Detect which cell encompasses the target text, then output its (x, y) center coordinate. 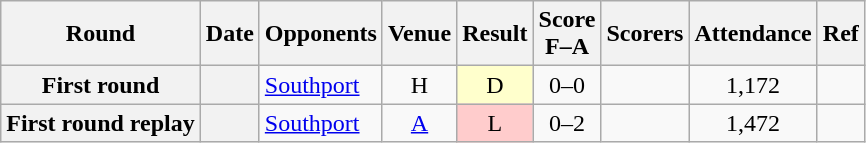
Opponents (320, 34)
H (419, 85)
Attendance (753, 34)
Date (230, 34)
Scorers (645, 34)
ScoreF–A (567, 34)
1,472 (753, 123)
First round replay (101, 123)
1,172 (753, 85)
A (419, 123)
Venue (419, 34)
Ref (840, 34)
0–0 (567, 85)
0–2 (567, 123)
Round (101, 34)
Result (495, 34)
First round (101, 85)
L (495, 123)
D (495, 85)
